Provide the [x, y] coordinate of the cell's center where the given text is located.  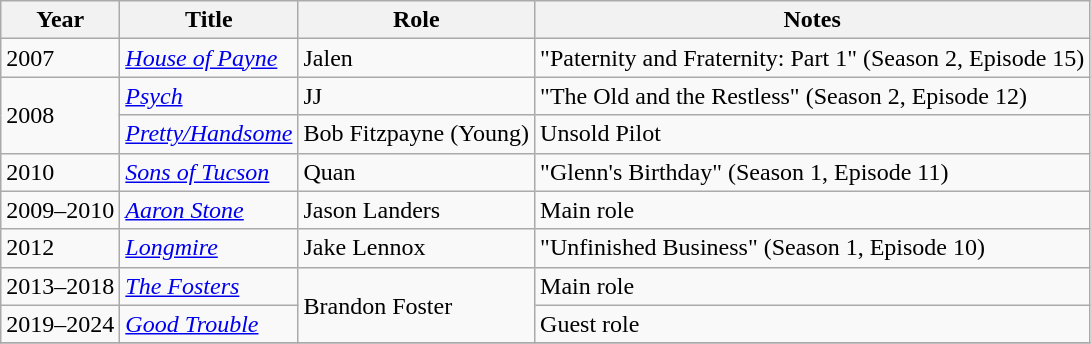
"Unfinished Business" (Season 1, Episode 10) [812, 248]
2012 [60, 248]
House of Payne [209, 58]
2009–2010 [60, 210]
Bob Fitzpayne (Young) [416, 134]
2010 [60, 172]
2013–2018 [60, 286]
Jalen [416, 58]
"Glenn's Birthday" (Season 1, Episode 11) [812, 172]
2008 [60, 115]
Jake Lennox [416, 248]
JJ [416, 96]
Pretty/Handsome [209, 134]
Sons of Tucson [209, 172]
The Fosters [209, 286]
Aaron Stone [209, 210]
2007 [60, 58]
Title [209, 20]
Year [60, 20]
Unsold Pilot [812, 134]
2019–2024 [60, 324]
Good Trouble [209, 324]
Brandon Foster [416, 305]
"The Old and the Restless" (Season 2, Episode 12) [812, 96]
"Paternity and Fraternity: Part 1" (Season 2, Episode 15) [812, 58]
Guest role [812, 324]
Psych [209, 96]
Jason Landers [416, 210]
Longmire [209, 248]
Role [416, 20]
Notes [812, 20]
Quan [416, 172]
